Find where the given text appears and provide that cell's center as [X, Y] coordinate. 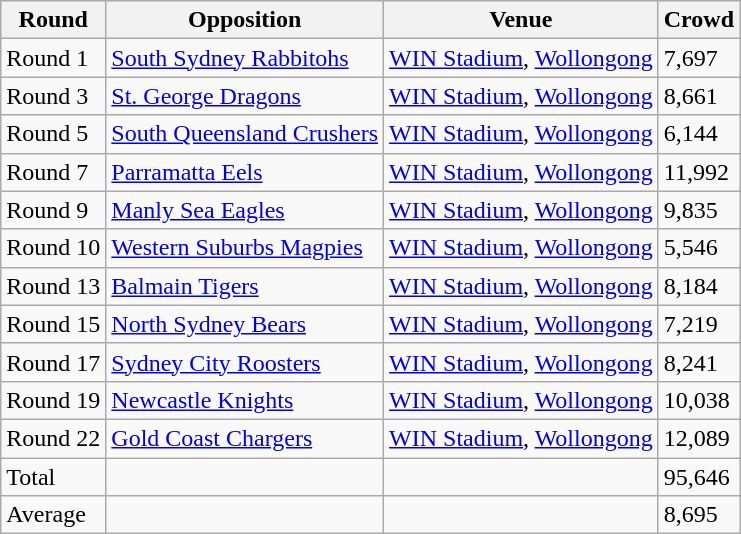
95,646 [698, 477]
Round 3 [54, 96]
Round [54, 20]
Gold Coast Chargers [245, 438]
Round 7 [54, 172]
5,546 [698, 248]
8,241 [698, 362]
Total [54, 477]
Crowd [698, 20]
Round 1 [54, 58]
South Sydney Rabbitohs [245, 58]
7,219 [698, 324]
8,184 [698, 286]
Round 10 [54, 248]
8,661 [698, 96]
Newcastle Knights [245, 400]
Average [54, 515]
Round 19 [54, 400]
11,992 [698, 172]
Western Suburbs Magpies [245, 248]
12,089 [698, 438]
Sydney City Roosters [245, 362]
Parramatta Eels [245, 172]
Opposition [245, 20]
Round 9 [54, 210]
St. George Dragons [245, 96]
9,835 [698, 210]
6,144 [698, 134]
10,038 [698, 400]
Round 5 [54, 134]
Round 22 [54, 438]
South Queensland Crushers [245, 134]
Manly Sea Eagles [245, 210]
8,695 [698, 515]
7,697 [698, 58]
Balmain Tigers [245, 286]
North Sydney Bears [245, 324]
Round 15 [54, 324]
Round 17 [54, 362]
Venue [522, 20]
Round 13 [54, 286]
